Extract the (X, Y) coordinate from the center of the cell holding the provided text.  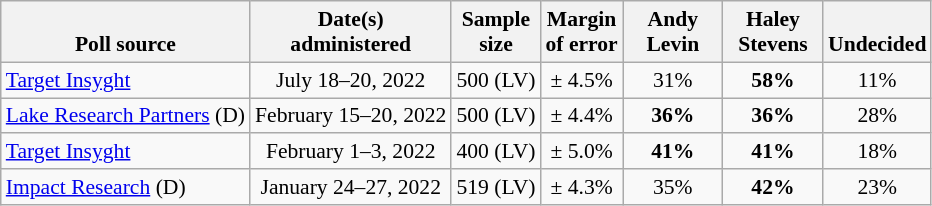
35% (673, 187)
± 4.3% (581, 187)
HaleyStevens (773, 32)
400 (LV) (496, 152)
February 15–20, 2022 (350, 116)
Impact Research (D) (126, 187)
February 1–3, 2022 (350, 152)
31% (673, 80)
Samplesize (496, 32)
January 24–27, 2022 (350, 187)
± 4.4% (581, 116)
Undecided (877, 32)
Date(s)administered (350, 32)
± 4.5% (581, 80)
AndyLevin (673, 32)
Poll source (126, 32)
28% (877, 116)
42% (773, 187)
519 (LV) (496, 187)
23% (877, 187)
Marginof error (581, 32)
July 18–20, 2022 (350, 80)
11% (877, 80)
18% (877, 152)
± 5.0% (581, 152)
58% (773, 80)
Lake Research Partners (D) (126, 116)
